Return (X, Y) of the center of cell containing provided text 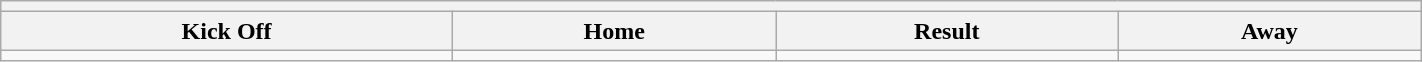
Away (1270, 31)
Home (614, 31)
Kick Off (227, 31)
Result (947, 31)
